Search for the cell housing the specified text and yield its (x, y) center coordinate. 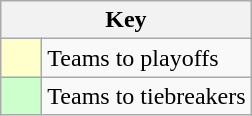
Key (126, 20)
Teams to tiebreakers (146, 96)
Teams to playoffs (146, 58)
